Capture the cell that displays the provided text and extract its [X, Y] central coordinate. 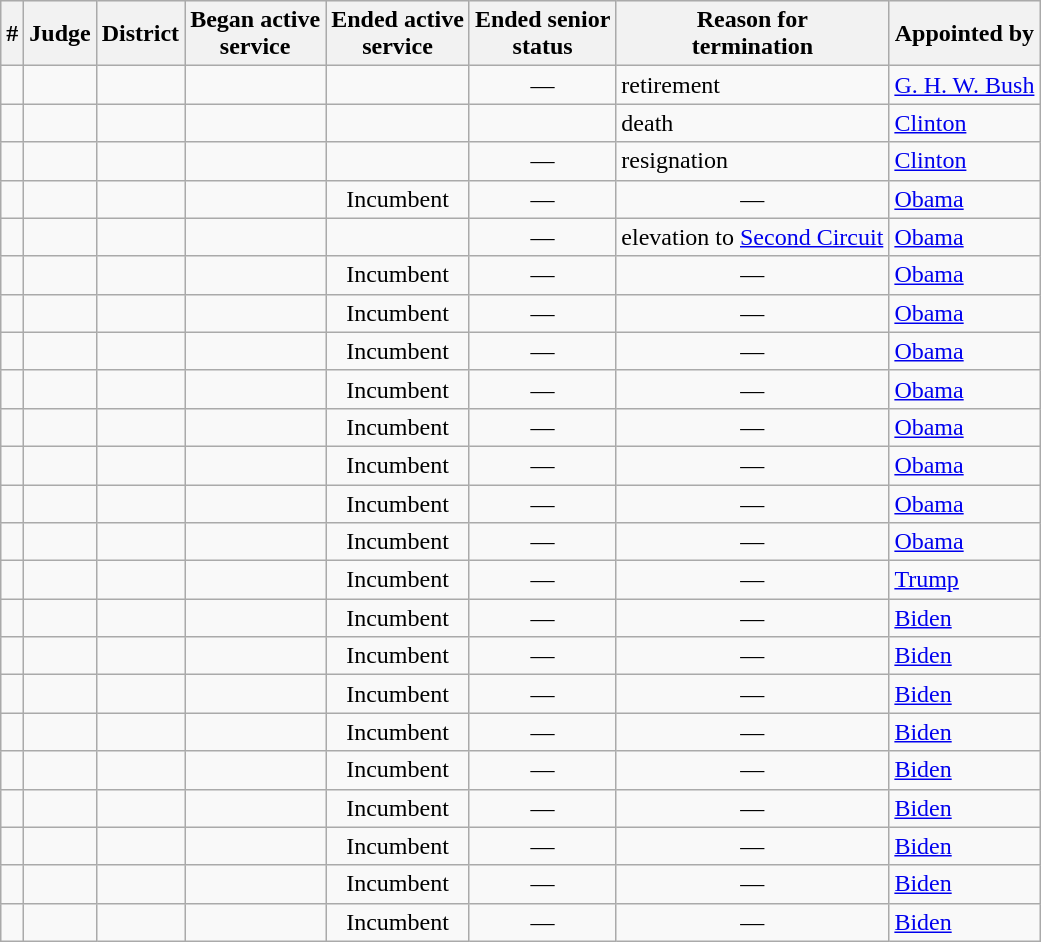
Appointed by [964, 34]
retirement [752, 85]
elevation to Second Circuit [752, 237]
Judge [60, 34]
District [140, 34]
# [12, 34]
Ended seniorstatus [542, 34]
Began activeservice [256, 34]
death [752, 123]
resignation [752, 161]
G. H. W. Bush [964, 85]
Ended activeservice [398, 34]
Trump [964, 580]
Reason fortermination [752, 34]
